Extract the [X, Y] coordinate from the center of the cell holding the provided text.  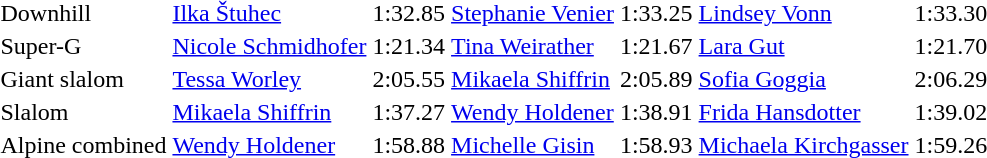
1:21.34 [409, 46]
1:37.27 [409, 112]
Frida Hansdotter [804, 112]
2:05.89 [656, 79]
1:38.91 [656, 112]
Nicole Schmidhofer [270, 46]
2:05.55 [409, 79]
Tessa Worley [270, 79]
Sofia Goggia [804, 79]
Tina Weirather [533, 46]
1:21.67 [656, 46]
Wendy Holdener [533, 112]
Lara Gut [804, 46]
